Find where the given text appears and provide that cell's center as [X, Y] coordinate. 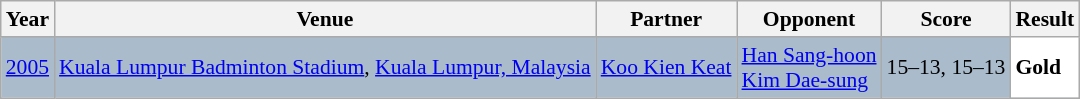
2005 [28, 68]
Gold [1044, 68]
Result [1044, 19]
Opponent [810, 19]
Score [946, 19]
Partner [666, 19]
Venue [325, 19]
Year [28, 19]
Kuala Lumpur Badminton Stadium, Kuala Lumpur, Malaysia [325, 68]
Han Sang-hoon Kim Dae-sung [810, 68]
Koo Kien Keat [666, 68]
15–13, 15–13 [946, 68]
